Capture the cell that displays the provided text and extract its (X, Y) central coordinate. 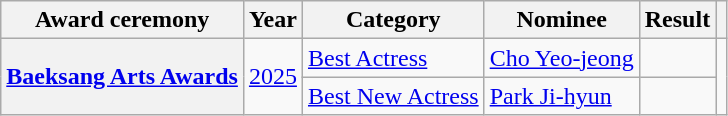
Baeksang Arts Awards (122, 77)
Nominee (562, 20)
Year (272, 20)
Park Ji-hyun (562, 96)
2025 (272, 77)
Award ceremony (122, 20)
Result (677, 20)
Cho Yeo-jeong (562, 58)
Best Actress (393, 58)
Category (393, 20)
Best New Actress (393, 96)
